Return the [x, y] coordinate for the center point of the cell that contains the specified text.  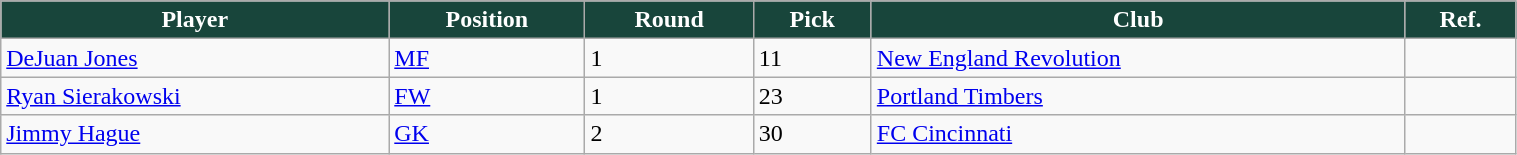
Player [195, 20]
Ryan Sierakowski [195, 96]
DeJuan Jones [195, 58]
Round [669, 20]
FW [487, 96]
Pick [812, 20]
Position [487, 20]
GK [487, 134]
New England Revolution [1138, 58]
2 [669, 134]
Portland Timbers [1138, 96]
Jimmy Hague [195, 134]
30 [812, 134]
FC Cincinnati [1138, 134]
Club [1138, 20]
23 [812, 96]
MF [487, 58]
Ref. [1460, 20]
11 [812, 58]
